Output the [x, y] coordinate of the center of the cell containing the given text.  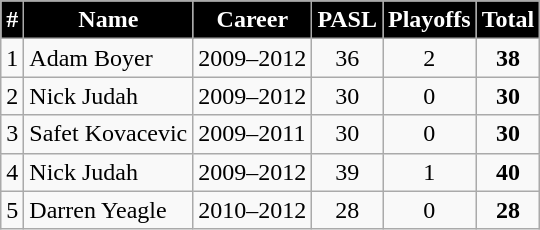
3 [12, 134]
4 [12, 172]
Darren Yeagle [108, 210]
Name [108, 20]
36 [348, 58]
Playoffs [429, 20]
40 [508, 172]
2010–2012 [252, 210]
39 [348, 172]
# [12, 20]
Career [252, 20]
5 [12, 210]
Safet Kovacevic [108, 134]
Total [508, 20]
38 [508, 58]
PASL [348, 20]
Adam Boyer [108, 58]
2009–2011 [252, 134]
